Identify which cell holds the provided text, then report its [X, Y] central coordinate. 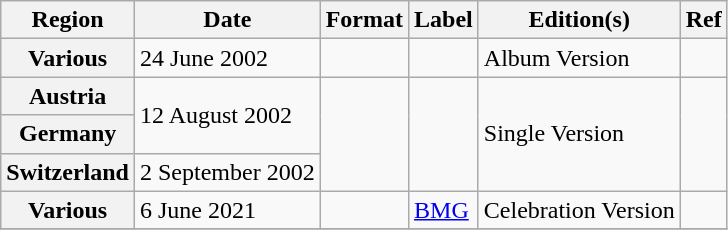
Switzerland [68, 172]
Date [227, 20]
Format [364, 20]
6 June 2021 [227, 210]
Single Version [579, 134]
12 August 2002 [227, 115]
Edition(s) [579, 20]
Album Version [579, 58]
2 September 2002 [227, 172]
Label [444, 20]
Celebration Version [579, 210]
Austria [68, 96]
24 June 2002 [227, 58]
Ref [704, 20]
BMG [444, 210]
Region [68, 20]
Germany [68, 134]
